Output the [X, Y] coordinate of the center of the cell containing the given text.  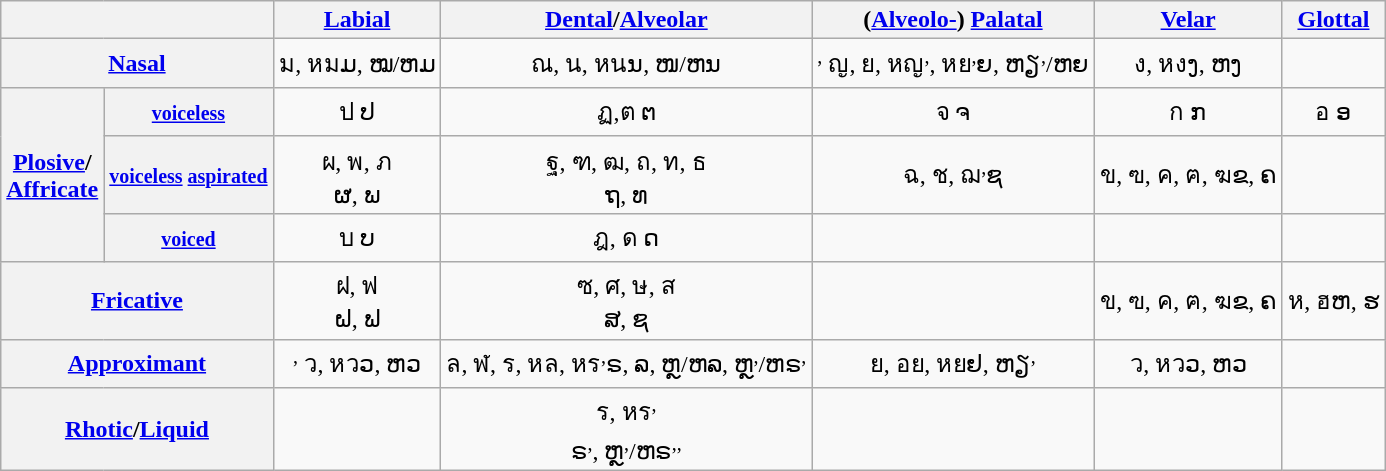
Dental/Alveolar [626, 20]
ง, หงງ, ຫງ [1188, 64]
, ญ, ย, หญ,, หย,ຍ, ຫຽ,/ຫຍ [953, 64]
ก ກ [1188, 112]
อ ອ [1334, 112]
จ ຈ [953, 112]
Approximant [137, 364]
ฏ,ต ຕ [626, 112]
ฐ, ฑ, ฒ, ถ, ท, ธຖ, ທ [626, 174]
ซ, ศ, ษ, สສ, ຊ [626, 300]
Nasal [137, 64]
Rhotic/Liquid [137, 430]
ณ, น, หนນ, ໜ/ຫນ [626, 64]
ย, อย, หยຢ, ຫຽ, [953, 364]
Plosive/Affricate [52, 175]
voiced [188, 238]
, ว, หวວ, ຫວ [357, 364]
voiceless aspirated [188, 174]
ผ, พ, ภຜ, ພ [357, 174]
บ ບ [357, 238]
ห, ฮຫ, ຮ [1334, 300]
Labial [357, 20]
ว, หวວ, ຫວ [1188, 364]
ร, หร,ຣ,, ຫຼ,/ຫຣ,, [626, 430]
ป ປ [357, 112]
(Alveolo-) Palatal [953, 20]
ล, ฬ, ร, หล, หร,ຣ, ລ, ຫຼ/ຫລ, ຫຼ,/ຫຣ, [626, 364]
ฎ, ด ດ [626, 238]
Velar [1188, 20]
ฝ, ฟຝ, ຟ [357, 300]
Glottal [1334, 20]
ฉ, ช, ฌ,ຊ [953, 174]
voiceless [188, 112]
Fricative [137, 300]
ม, หมມ, ໝ/ຫມ [357, 64]
